Provide the [X, Y] coordinate of the cell's center where the given text is located.  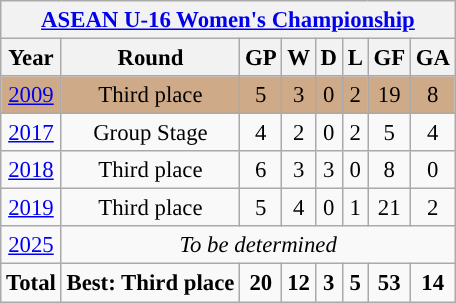
GF [389, 58]
2017 [31, 133]
2009 [31, 95]
53 [389, 283]
14 [432, 283]
ASEAN U-16 Women's Championship [228, 20]
6 [261, 170]
L [355, 58]
D [328, 58]
W [298, 58]
20 [261, 283]
To be determined [258, 245]
Group Stage [150, 133]
GP [261, 58]
GA [432, 58]
12 [298, 283]
Total [31, 283]
19 [389, 95]
2025 [31, 245]
2018 [31, 170]
2019 [31, 208]
21 [389, 208]
Best: Third place [150, 283]
1 [355, 208]
Round [150, 58]
Year [31, 58]
